Identify which cell holds the provided text, then report its (x, y) central coordinate. 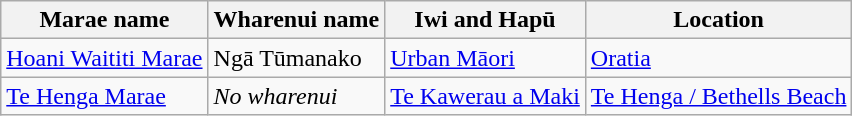
Marae name (104, 20)
Wharenui name (296, 20)
Te Kawerau a Maki (486, 96)
Oratia (718, 58)
Te Henga Marae (104, 96)
Hoani Waititi Marae (104, 58)
No wharenui (296, 96)
Te Henga / Bethells Beach (718, 96)
Location (718, 20)
Urban Māori (486, 58)
Iwi and Hapū (486, 20)
Ngā Tūmanako (296, 58)
